Output the [X, Y] coordinate of the center of the cell containing the given text.  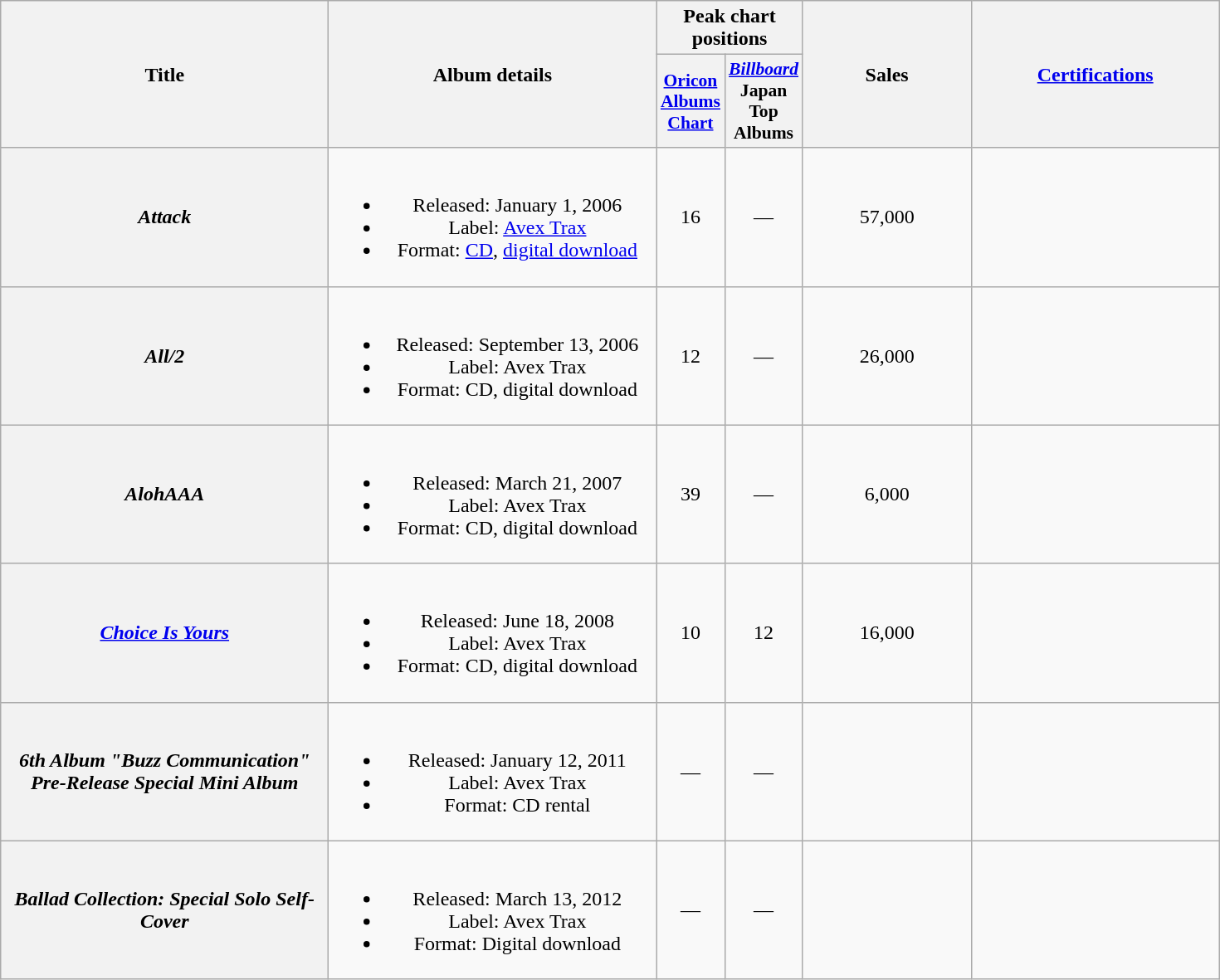
39 [691, 495]
Released: March 21, 2007Label: Avex TraxFormat: CD, digital download [493, 495]
16 [691, 217]
Released: September 13, 2006Label: Avex TraxFormat: CD, digital download [493, 355]
10 [691, 632]
Billboard Japan Top Albums [764, 101]
AlohAAA [164, 495]
Released: June 18, 2008Label: Avex TraxFormat: CD, digital download [493, 632]
16,000 [886, 632]
6,000 [886, 495]
Choice Is Yours [164, 632]
Oricon Albums Chart [691, 101]
Peak chart positions [730, 28]
Title [164, 75]
Released: January 12, 2011Label: Avex TraxFormat: CD rental [493, 772]
Released: January 1, 2006Label: Avex TraxFormat: CD, digital download [493, 217]
Attack [164, 217]
Ballad Collection: Special Solo Self-Cover [164, 909]
57,000 [886, 217]
26,000 [886, 355]
6th Album "Buzz Communication" Pre-Release Special Mini Album [164, 772]
All/2 [164, 355]
Released: March 13, 2012Label: Avex TraxFormat: Digital download [493, 909]
Sales [886, 75]
Certifications [1096, 75]
Album details [493, 75]
